Return (x, y) of the center of cell containing provided text 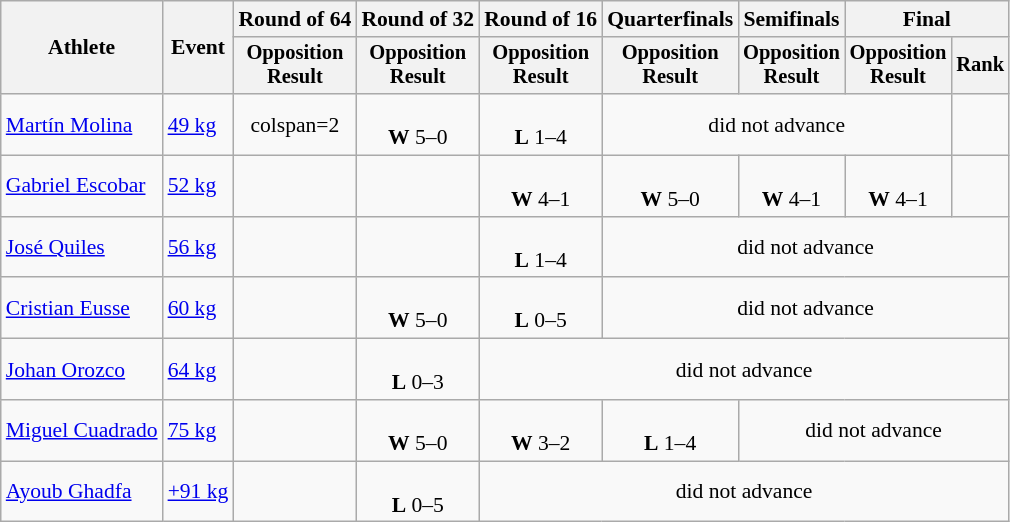
L 0–3 (418, 370)
Cristian Eusse (82, 308)
Round of 32 (418, 19)
52 kg (198, 186)
Gabriel Escobar (82, 186)
colspan=2 (294, 124)
Martín Molina (82, 124)
Quarterfinals (670, 19)
+91 kg (198, 492)
Rank (980, 66)
Athlete (82, 48)
64 kg (198, 370)
49 kg (198, 124)
Miguel Cuadrado (82, 430)
Final (927, 19)
56 kg (198, 248)
Semifinals (792, 19)
Round of 64 (294, 19)
75 kg (198, 430)
Johan Orozco (82, 370)
60 kg (198, 308)
Event (198, 48)
Round of 16 (540, 19)
José Quiles (82, 248)
Ayoub Ghadfa (82, 492)
W 3–2 (540, 430)
